Extract the [X, Y] coordinate from the center of the cell holding the provided text.  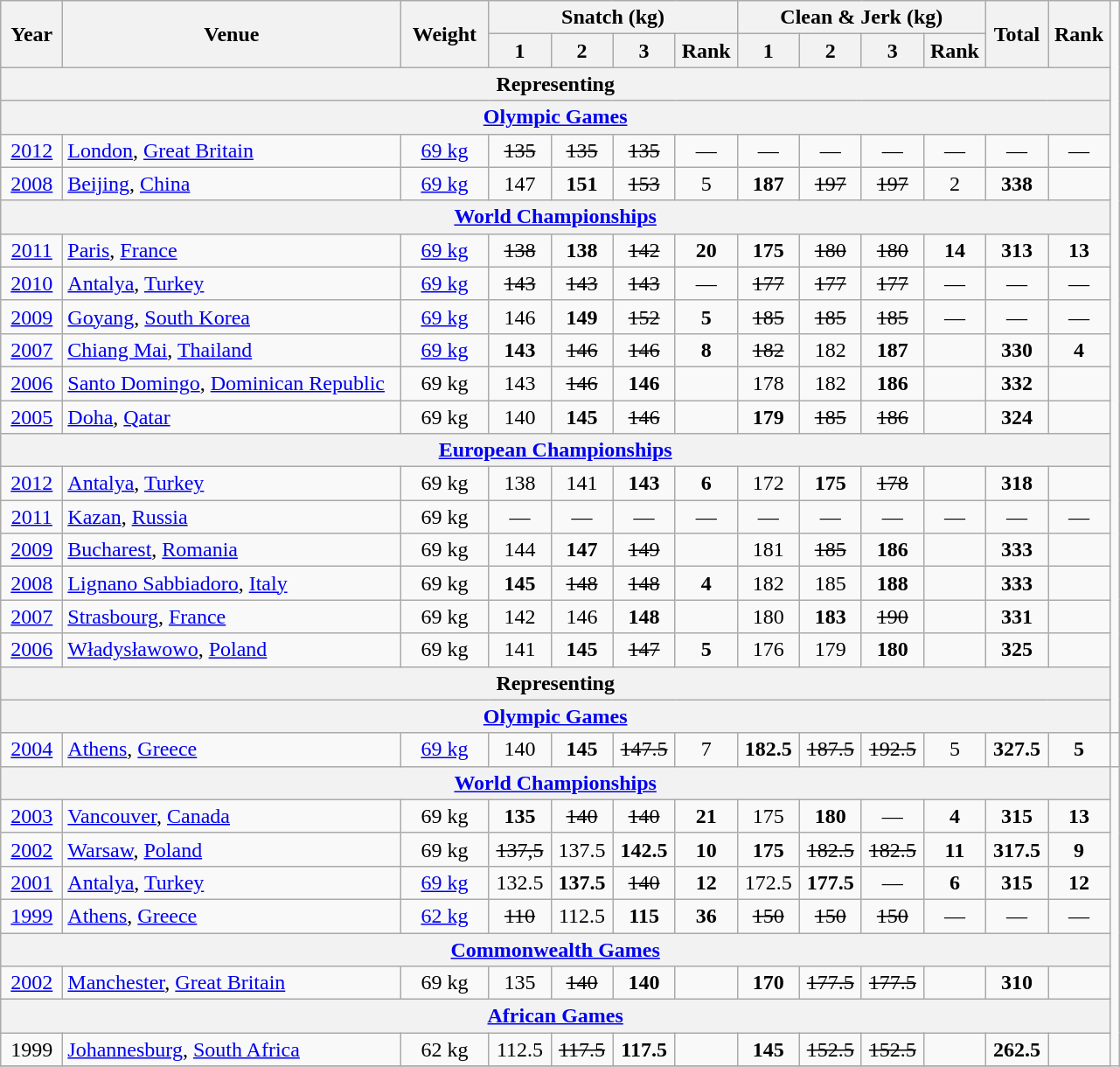
313 [1016, 250]
London, Great Britain [232, 150]
Strasbourg, France [232, 617]
Goyang, South Korea [232, 317]
324 [1016, 417]
7 [706, 750]
325 [1016, 650]
14 [955, 250]
151 [582, 184]
327.5 [1016, 750]
Clean & Jerk (kg) [861, 17]
Bucharest, Romania [232, 550]
2003 [31, 816]
African Games [556, 1016]
2004 [31, 750]
Venue [232, 34]
317.5 [1016, 849]
170 [768, 983]
142.5 [643, 849]
310 [1016, 983]
9 [1079, 849]
147.5 [643, 750]
Kazan, Russia [232, 517]
262.5 [1016, 1050]
331 [1016, 617]
187.5 [831, 750]
152 [643, 317]
Weight [444, 34]
Władysławowo, Poland [232, 650]
172.5 [768, 882]
176 [768, 650]
338 [1016, 184]
36 [706, 916]
330 [1016, 350]
188 [892, 583]
Lignano Sabbiadoro, Italy [232, 583]
21 [706, 816]
8 [706, 350]
144 [519, 550]
181 [768, 550]
2010 [31, 283]
Santo Domingo, Dominican Republic [232, 383]
Paris, France [232, 250]
190 [892, 617]
European Championships [556, 450]
2001 [31, 882]
10 [706, 849]
Snatch (kg) [613, 17]
183 [831, 617]
20 [706, 250]
132.5 [519, 882]
Total [1016, 34]
Vancouver, Canada [232, 816]
172 [768, 484]
11 [955, 849]
192.5 [892, 750]
318 [1016, 484]
Commonwealth Games [556, 949]
Chiang Mai, Thailand [232, 350]
Year [31, 34]
110 [519, 916]
Manchester, Great Britain [232, 983]
2005 [31, 417]
153 [643, 184]
115 [643, 916]
Doha, Qatar [232, 417]
Beijing, China [232, 184]
137,5 [519, 849]
Warsaw, Poland [232, 849]
332 [1016, 383]
Johannesburg, South Africa [232, 1050]
